Detect which cell encompasses the target text, then output its [X, Y] center coordinate. 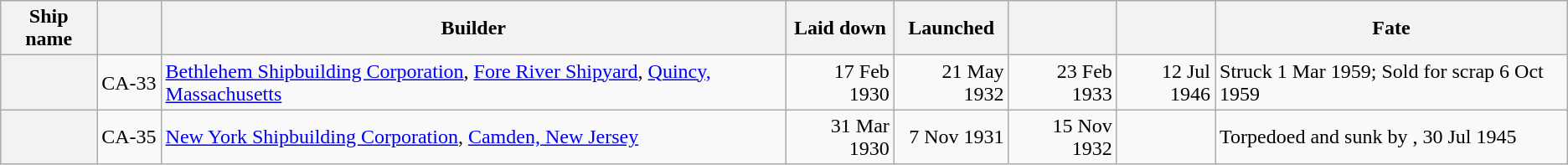
CA-33 [129, 82]
Torpedoed and sunk by , 30 Jul 1945 [1392, 137]
Laid down [841, 28]
17 Feb 1930 [841, 82]
New York Shipbuilding Corporation, Camden, New Jersey [473, 137]
7 Nov 1931 [952, 137]
31 Mar 1930 [841, 137]
15 Nov 1932 [1062, 137]
12 Jul 1946 [1166, 82]
Launched [952, 28]
Struck 1 Mar 1959; Sold for scrap 6 Oct 1959 [1392, 82]
23 Feb 1933 [1062, 82]
Builder [473, 28]
CA-35 [129, 137]
Bethlehem Shipbuilding Corporation, Fore River Shipyard, Quincy, Massachusetts [473, 82]
Fate [1392, 28]
21 May 1932 [952, 82]
Ship name [49, 28]
